Scan for the cell matching the given text and deliver its [X, Y] coordinate at center. 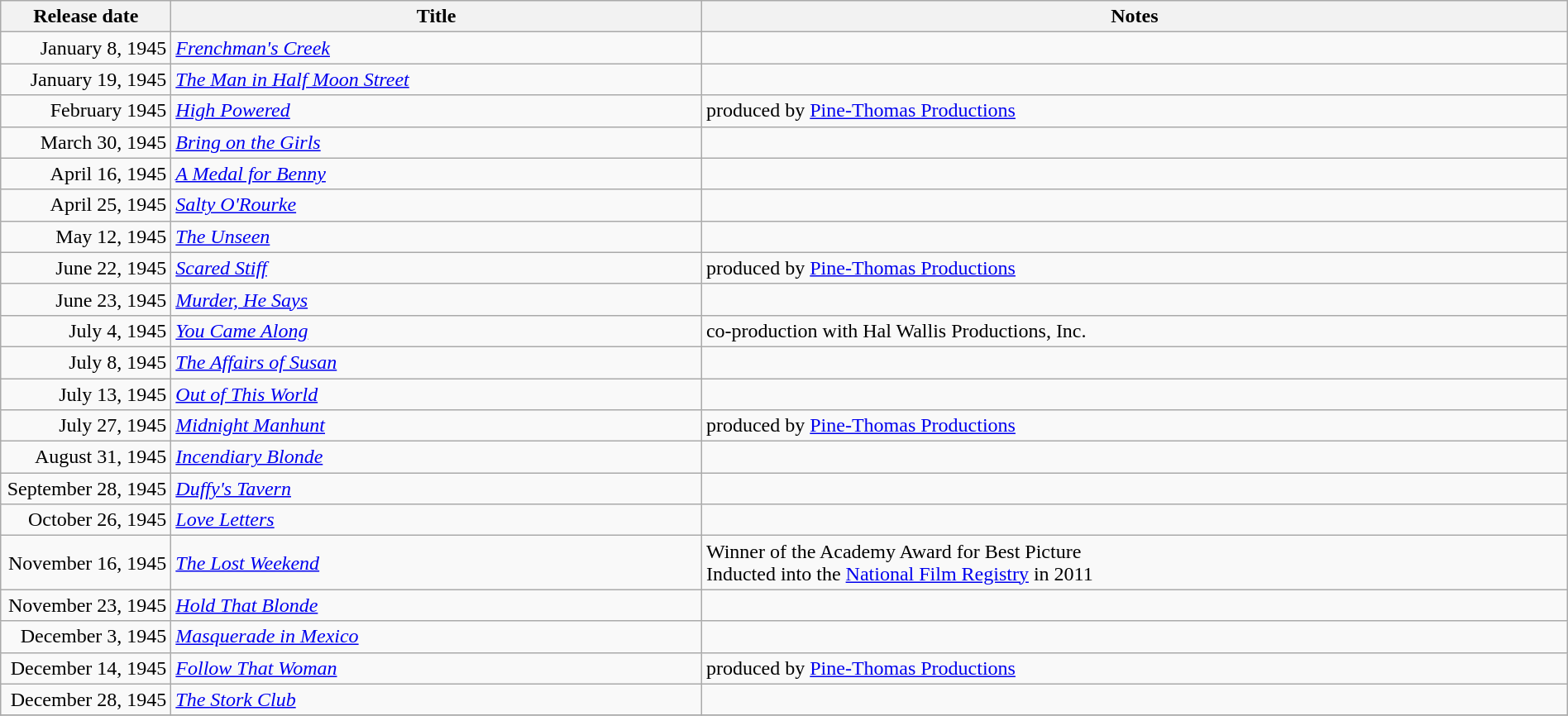
Scared Stiff [437, 268]
September 28, 1945 [86, 489]
April 25, 1945 [86, 205]
November 23, 1945 [86, 605]
Hold That Blonde [437, 605]
March 30, 1945 [86, 142]
The Unseen [437, 236]
Salty O'Rourke [437, 205]
July 8, 1945 [86, 362]
August 31, 1945 [86, 457]
Winner of the Academy Award for Best PictureInducted into the National Film Registry in 2011 [1135, 562]
December 14, 1945 [86, 668]
A Medal for Benny [437, 174]
December 28, 1945 [86, 699]
Title [437, 17]
Frenchman's Creek [437, 48]
Love Letters [437, 520]
High Powered [437, 111]
July 27, 1945 [86, 426]
co-production with Hal Wallis Productions, Inc. [1135, 331]
You Came Along [437, 331]
Masquerade in Mexico [437, 637]
July 4, 1945 [86, 331]
Incendiary Blonde [437, 457]
June 22, 1945 [86, 268]
April 16, 1945 [86, 174]
Midnight Manhunt [437, 426]
December 3, 1945 [86, 637]
The Affairs of Susan [437, 362]
The Lost Weekend [437, 562]
July 13, 1945 [86, 394]
May 12, 1945 [86, 236]
The Man in Half Moon Street [437, 79]
Release date [86, 17]
Duffy's Tavern [437, 489]
The Stork Club [437, 699]
Notes [1135, 17]
Murder, He Says [437, 299]
Bring on the Girls [437, 142]
Out of This World [437, 394]
November 16, 1945 [86, 562]
February 1945 [86, 111]
Follow That Woman [437, 668]
January 8, 1945 [86, 48]
June 23, 1945 [86, 299]
October 26, 1945 [86, 520]
January 19, 1945 [86, 79]
